Output the (x, y) coordinate of the center of the cell containing the given text.  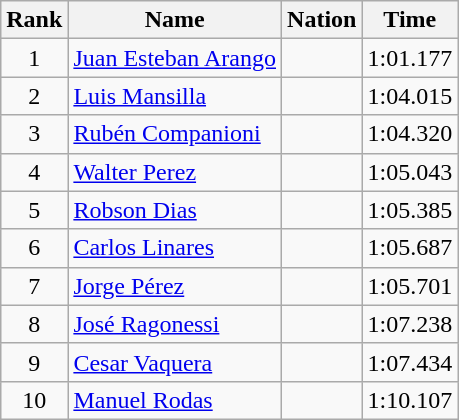
José Ragonessi (175, 324)
1:05.043 (410, 172)
1:04.320 (410, 134)
7 (34, 286)
Rubén Companioni (175, 134)
Carlos Linares (175, 248)
Luis Mansilla (175, 96)
6 (34, 248)
Robson Dias (175, 210)
1:05.701 (410, 286)
Manuel Rodas (175, 400)
1:07.434 (410, 362)
Nation (322, 20)
1 (34, 58)
Time (410, 20)
8 (34, 324)
1:05.385 (410, 210)
1:07.238 (410, 324)
5 (34, 210)
1:10.107 (410, 400)
9 (34, 362)
4 (34, 172)
Name (175, 20)
Rank (34, 20)
Juan Esteban Arango (175, 58)
2 (34, 96)
3 (34, 134)
1:04.015 (410, 96)
Jorge Pérez (175, 286)
1:05.687 (410, 248)
Cesar Vaquera (175, 362)
1:01.177 (410, 58)
10 (34, 400)
Walter Perez (175, 172)
